From the cell containing the given text, extract its center point as (x, y) coordinate. 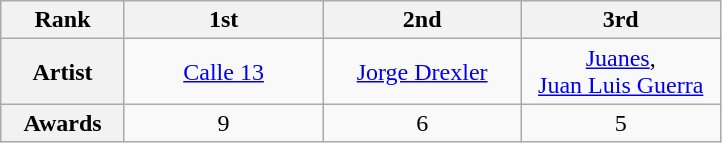
5 (620, 123)
Juanes, Juan Luis Guerra (620, 72)
6 (422, 123)
Artist (63, 72)
2nd (422, 20)
Rank (63, 20)
Awards (63, 123)
Jorge Drexler (422, 72)
Calle 13 (224, 72)
3rd (620, 20)
1st (224, 20)
9 (224, 123)
